For the text-containing cell, return its midpoint in [X, Y] coordinate format. 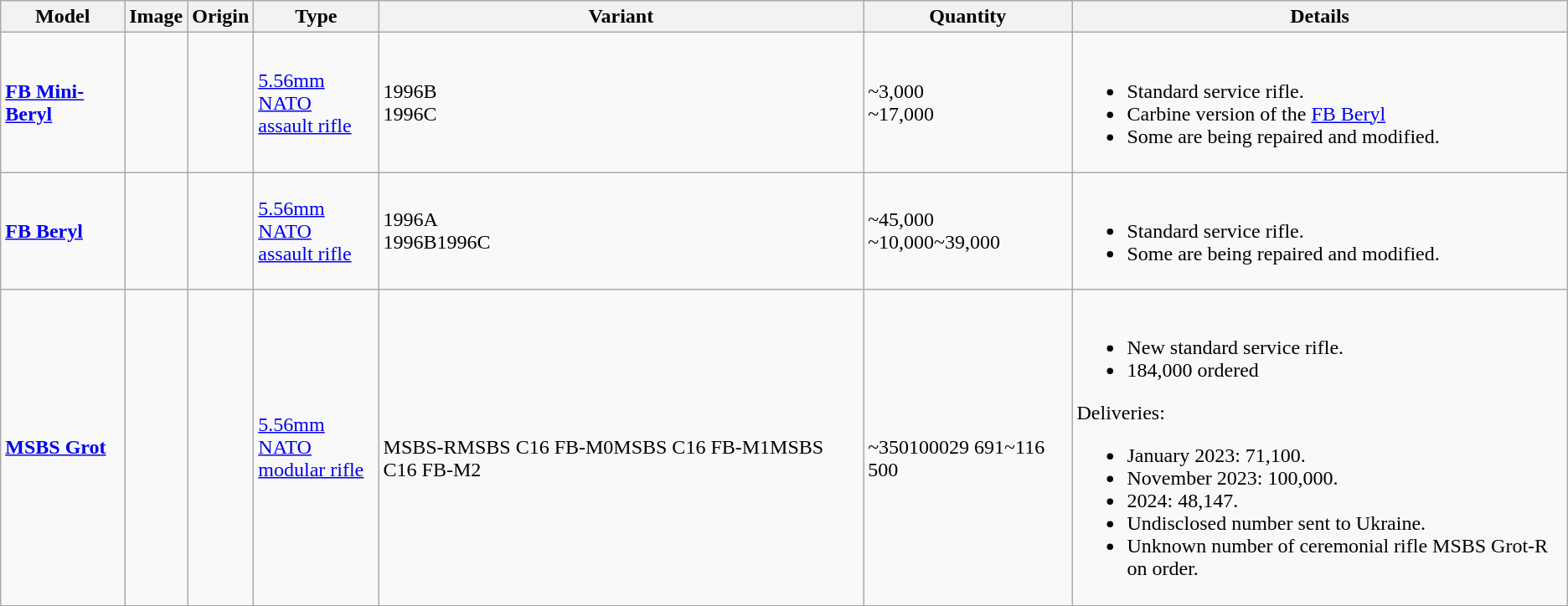
Origin [221, 17]
Standard service rifle.Carbine version of the FB BerylSome are being repaired and modified. [1320, 102]
FB Mini-Beryl [63, 102]
Image [156, 17]
FB Beryl [63, 231]
~45,000~10,000~39,000 [968, 231]
~3,000~17,000 [968, 102]
1996B1996C [622, 102]
Variant [622, 17]
~350100029 691~116 500 [968, 447]
Model [63, 17]
Standard service rifle.Some are being repaired and modified. [1320, 231]
5.56mm NATOmodular rifle [317, 447]
Quantity [968, 17]
Type [317, 17]
Details [1320, 17]
MSBS Grot [63, 447]
MSBS-RMSBS C16 FB-M0MSBS C16 FB-M1MSBS C16 FB-M2 [622, 447]
1996A1996B1996C [622, 231]
